For the text-containing cell, return its midpoint in [X, Y] coordinate format. 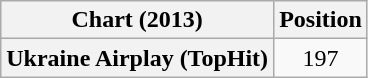
Position [321, 20]
Chart (2013) [138, 20]
197 [321, 58]
Ukraine Airplay (TopHit) [138, 58]
